For the text-containing cell, return its midpoint in [X, Y] coordinate format. 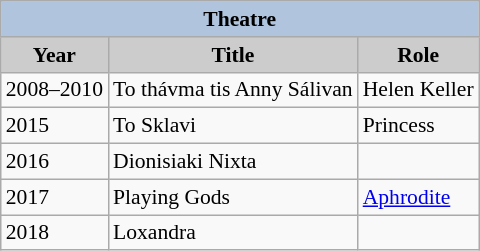
To Sklavi [233, 126]
Playing Gods [233, 197]
2008–2010 [54, 90]
Year [54, 55]
Princess [418, 126]
2017 [54, 197]
Dionisiaki Nixta [233, 162]
Aphrodite [418, 197]
Title [233, 55]
Helen Keller [418, 90]
Loxandra [233, 233]
Theatre [240, 19]
To thávma tis Anny Sálivan [233, 90]
2016 [54, 162]
Role [418, 55]
2018 [54, 233]
2015 [54, 126]
